Capture the cell that displays the provided text and extract its [x, y] central coordinate. 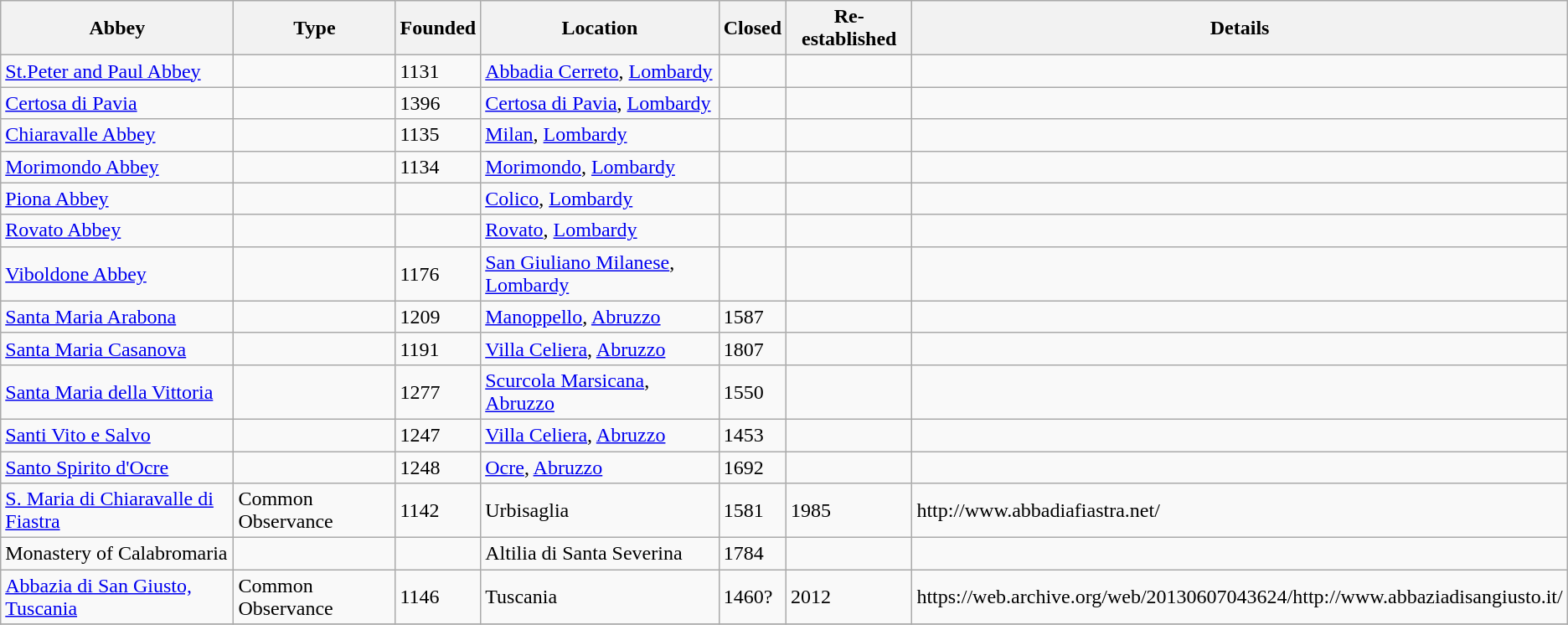
Founded [438, 28]
Rovato Abbey [117, 230]
S. Maria di Chiaravalle di Fiastra [117, 511]
St.Peter and Paul Abbey [117, 71]
1581 [752, 511]
1134 [438, 167]
1131 [438, 71]
1396 [438, 103]
Viboldone Abbey [117, 273]
San Giuliano Milanese, Lombardy [600, 273]
Tuscania [600, 597]
1135 [438, 135]
1587 [752, 317]
Re-established [849, 28]
Certosa di Pavia [117, 103]
Santi Vito e Salvo [117, 435]
Santa Maria Casanova [117, 349]
Location [600, 28]
Closed [752, 28]
1191 [438, 349]
1692 [752, 467]
https://web.archive.org/web/20130607043624/http://www.abbaziadisangiusto.it/ [1240, 597]
Abbazia di San Giusto, Tuscania [117, 597]
Certosa di Pavia, Lombardy [600, 103]
2012 [849, 597]
1248 [438, 467]
1146 [438, 597]
1209 [438, 317]
Milan, Lombardy [600, 135]
Monastery of Calabromaria [117, 554]
Manoppello, Abruzzo [600, 317]
1550 [752, 392]
1784 [752, 554]
http://www.abbadiafiastra.net/ [1240, 511]
1247 [438, 435]
Abbadia Cerreto, Lombardy [600, 71]
Santa Maria della Vittoria [117, 392]
Ocre, Abruzzo [600, 467]
1142 [438, 511]
1985 [849, 511]
Details [1240, 28]
Rovato, Lombardy [600, 230]
1807 [752, 349]
Piona Abbey [117, 199]
Altilia di Santa Severina [600, 554]
Scurcola Marsicana, Abruzzo [600, 392]
1460? [752, 597]
1176 [438, 273]
Chiaravalle Abbey [117, 135]
Urbisaglia [600, 511]
Morimondo Abbey [117, 167]
Santa Maria Arabona [117, 317]
Colico, Lombardy [600, 199]
Morimondo, Lombardy [600, 167]
1453 [752, 435]
1277 [438, 392]
Type [315, 28]
Abbey [117, 28]
Santo Spirito d'Ocre [117, 467]
